Detect which cell encompasses the target text, then output its (x, y) center coordinate. 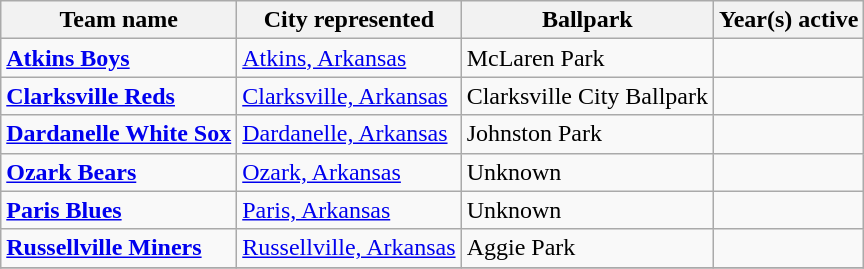
Atkins Boys (119, 58)
McLaren Park (587, 58)
Clarksville City Ballpark (587, 96)
Paris, Arkansas (349, 210)
Clarksville, Arkansas (349, 96)
City represented (349, 20)
Dardanelle White Sox (119, 134)
Russellville Miners (119, 248)
Team name (119, 20)
Clarksville Reds (119, 96)
Atkins, Arkansas (349, 58)
Year(s) active (788, 20)
Paris Blues (119, 210)
Aggie Park (587, 248)
Ozark, Arkansas (349, 172)
Ballpark (587, 20)
Russellville, Arkansas (349, 248)
Johnston Park (587, 134)
Ozark Bears (119, 172)
Dardanelle, Arkansas (349, 134)
